Return the [X, Y] coordinate for the center point of the cell that contains the specified text.  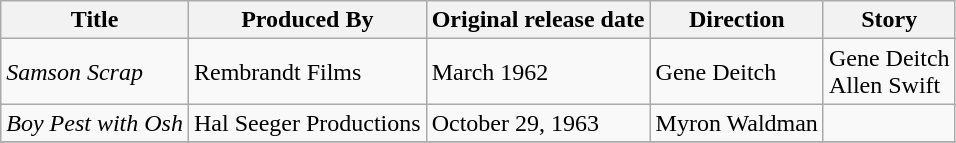
Gene DeitchAllen Swift [889, 72]
Samson Scrap [95, 72]
Rembrandt Films [307, 72]
March 1962 [538, 72]
Hal Seeger Productions [307, 123]
Title [95, 20]
Gene Deitch [736, 72]
Original release date [538, 20]
Boy Pest with Osh [95, 123]
Myron Waldman [736, 123]
October 29, 1963 [538, 123]
Direction [736, 20]
Produced By [307, 20]
Story [889, 20]
